Search for the cell housing the specified text and yield its (x, y) center coordinate. 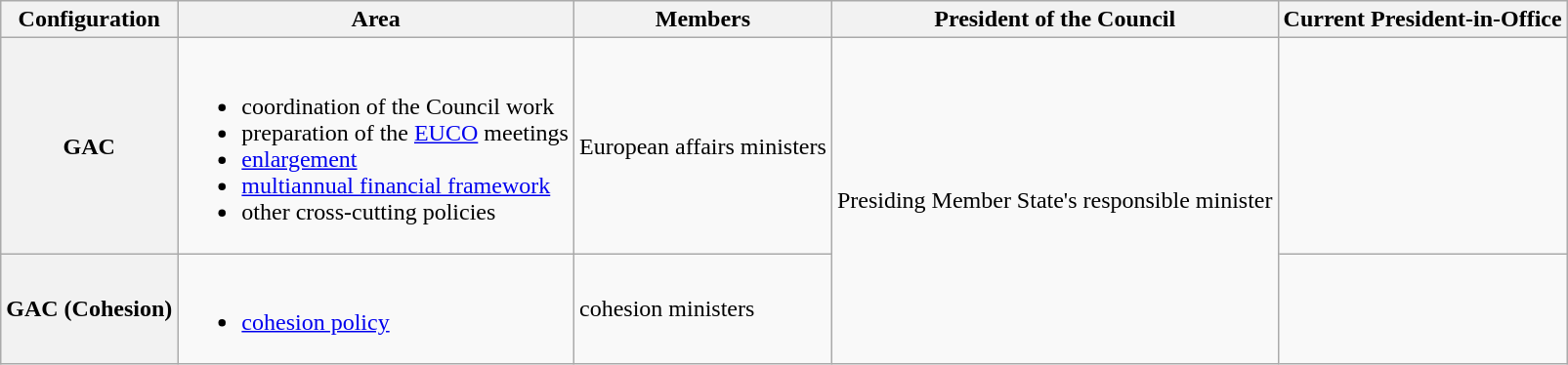
cohesion ministers (702, 308)
President of the Council (1055, 20)
Current President-in-Office (1422, 20)
Members (702, 20)
Area (376, 20)
European affairs ministers (702, 146)
coordination of the Council workpreparation of the EUCO meetingsenlargementmultiannual financial frameworkother cross-cutting policies (376, 146)
Configuration (90, 20)
GAC (Cohesion) (90, 308)
cohesion policy (376, 308)
Presiding Member State's responsible minister (1055, 201)
GAC (90, 146)
